Locate the cell with the specified text and output its (X, Y) center coordinate. 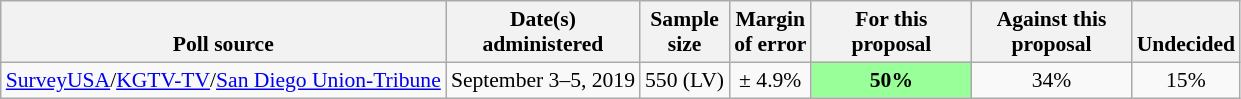
September 3–5, 2019 (543, 80)
For this proposal (891, 32)
Samplesize (684, 32)
550 (LV) (684, 80)
± 4.9% (770, 80)
SurveyUSA/KGTV-TV/San Diego Union-Tribune (224, 80)
Undecided (1186, 32)
Date(s)administered (543, 32)
Against this proposal (1051, 32)
50% (891, 80)
34% (1051, 80)
Poll source (224, 32)
15% (1186, 80)
Marginof error (770, 32)
